Find where the given text appears and provide that cell's center as [X, Y] coordinate. 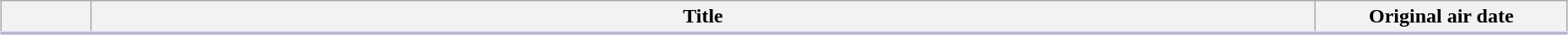
Original air date [1441, 17]
Title [703, 17]
